Locate the cell with the specified text and output its (X, Y) center coordinate. 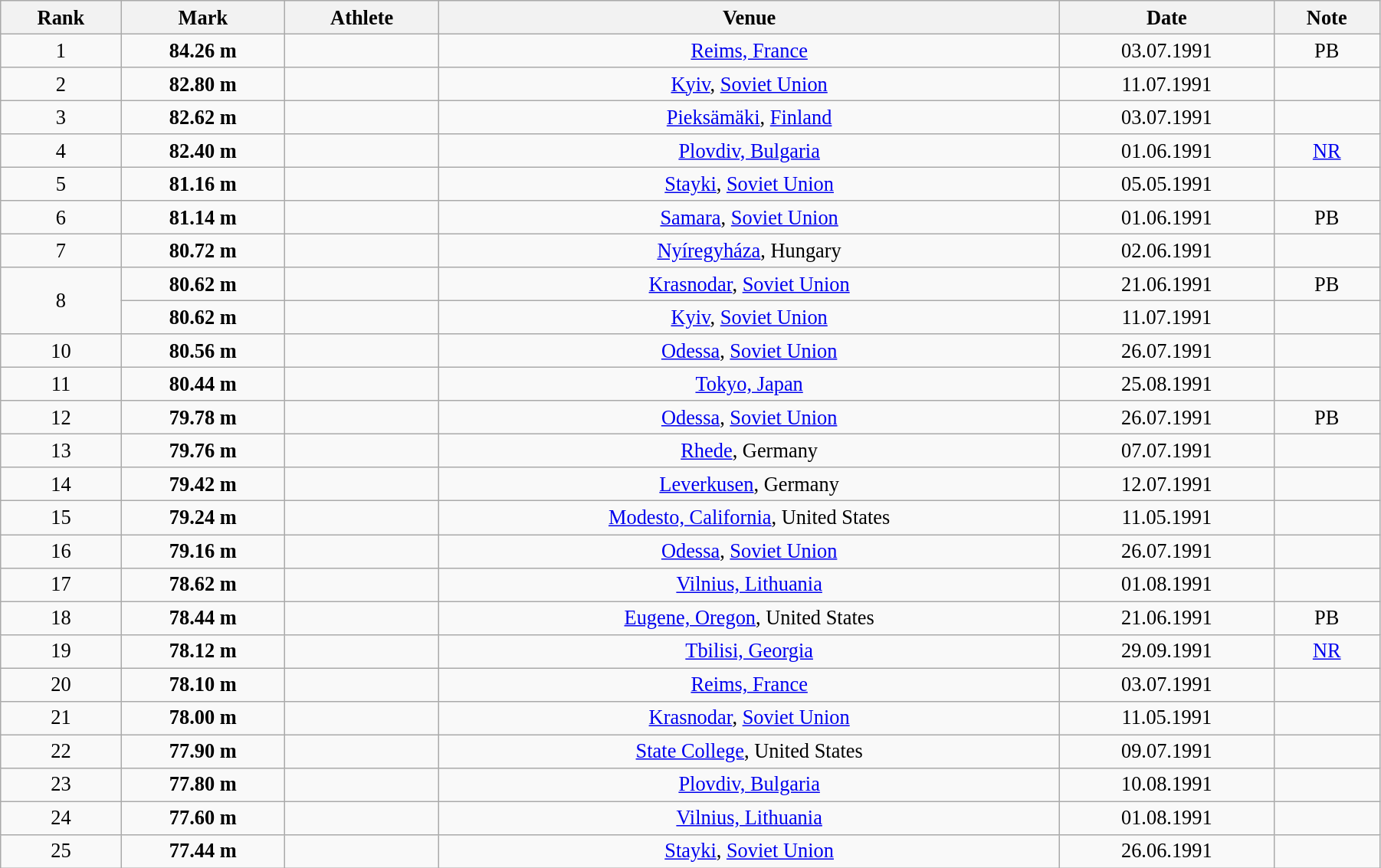
26.06.1991 (1166, 851)
Rank (61, 17)
84.26 m (203, 51)
Modesto, California, United States (750, 518)
7 (61, 251)
78.00 m (203, 718)
14 (61, 484)
80.56 m (203, 351)
81.16 m (203, 184)
4 (61, 151)
81.14 m (203, 218)
22 (61, 751)
07.07.1991 (1166, 450)
25 (61, 851)
15 (61, 518)
State College, United States (750, 751)
21 (61, 718)
78.62 m (203, 585)
79.16 m (203, 551)
Date (1166, 17)
79.76 m (203, 450)
78.44 m (203, 617)
Note (1327, 17)
25.08.1991 (1166, 384)
Mark (203, 17)
Eugene, Oregon, United States (750, 617)
82.80 m (203, 84)
Rhede, Germany (750, 450)
79.42 m (203, 484)
79.24 m (203, 518)
82.62 m (203, 117)
16 (61, 551)
13 (61, 450)
80.44 m (203, 384)
23 (61, 784)
77.44 m (203, 851)
3 (61, 117)
80.72 m (203, 251)
2 (61, 84)
19 (61, 651)
8 (61, 300)
05.05.1991 (1166, 184)
20 (61, 684)
77.90 m (203, 751)
Tbilisi, Georgia (750, 651)
Leverkusen, Germany (750, 484)
77.60 m (203, 817)
09.07.1991 (1166, 751)
Venue (750, 17)
18 (61, 617)
12.07.1991 (1166, 484)
Samara, Soviet Union (750, 218)
78.12 m (203, 651)
29.09.1991 (1166, 651)
6 (61, 218)
79.78 m (203, 418)
Nyíregyháza, Hungary (750, 251)
Athlete (362, 17)
24 (61, 817)
78.10 m (203, 684)
10.08.1991 (1166, 784)
17 (61, 585)
1 (61, 51)
12 (61, 418)
5 (61, 184)
Pieksämäki, Finland (750, 117)
11 (61, 384)
82.40 m (203, 151)
02.06.1991 (1166, 251)
Tokyo, Japan (750, 384)
10 (61, 351)
77.80 m (203, 784)
